Search for the cell housing the specified text and yield its [x, y] center coordinate. 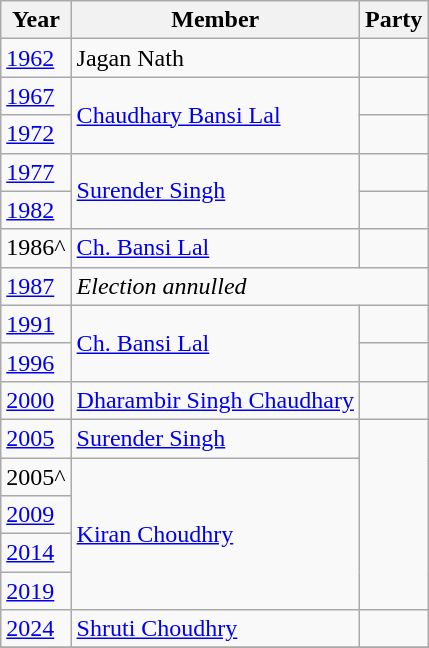
Member [215, 20]
2014 [36, 553]
1987 [36, 286]
2009 [36, 515]
Dharambir Singh Chaudhary [215, 400]
2005 [36, 438]
Year [36, 20]
Party [393, 20]
2019 [36, 591]
Kiran Choudhry [215, 534]
1986^ [36, 248]
2024 [36, 629]
1996 [36, 362]
1982 [36, 210]
1962 [36, 58]
1967 [36, 96]
2005^ [36, 477]
Shruti Choudhry [215, 629]
1991 [36, 324]
2000 [36, 400]
1977 [36, 172]
Election annulled [250, 286]
Chaudhary Bansi Lal [215, 115]
Jagan Nath [215, 58]
1972 [36, 134]
